For the text-containing cell, return its midpoint in [X, Y] coordinate format. 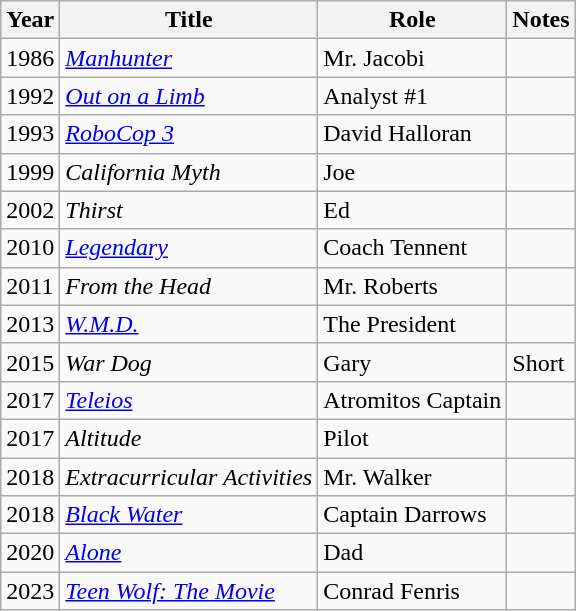
RoboCop 3 [189, 134]
From the Head [189, 286]
Out on a Limb [189, 96]
1999 [30, 172]
Thirst [189, 210]
David Halloran [412, 134]
2011 [30, 286]
Mr. Roberts [412, 286]
Atromitos Captain [412, 400]
Mr. Jacobi [412, 58]
Role [412, 20]
2010 [30, 248]
W.M.D. [189, 324]
Gary [412, 362]
Joe [412, 172]
Short [541, 362]
Legendary [189, 248]
2013 [30, 324]
1986 [30, 58]
The President [412, 324]
2023 [30, 591]
Mr. Walker [412, 477]
2020 [30, 553]
Year [30, 20]
Altitude [189, 438]
Dad [412, 553]
Title [189, 20]
Ed [412, 210]
2002 [30, 210]
Manhunter [189, 58]
Notes [541, 20]
Black Water [189, 515]
Captain Darrows [412, 515]
Teen Wolf: The Movie [189, 591]
Pilot [412, 438]
Alone [189, 553]
Analyst #1 [412, 96]
1993 [30, 134]
California Myth [189, 172]
Extracurricular Activities [189, 477]
Teleios [189, 400]
1992 [30, 96]
Coach Tennent [412, 248]
Conrad Fenris [412, 591]
2015 [30, 362]
War Dog [189, 362]
